Capture the cell that displays the provided text and extract its (x, y) central coordinate. 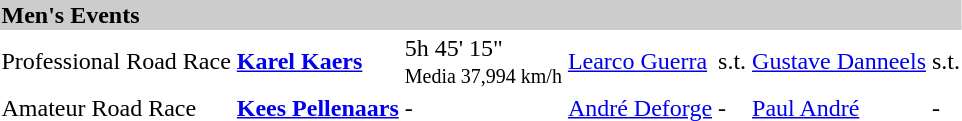
5h 45' 15"Media 37,994 km/h (483, 62)
Karel Kaers (318, 62)
Learco Guerra (640, 62)
Gustave Danneels (840, 62)
Professional Road Race (116, 62)
Men's Events (481, 15)
